For the text-containing cell, return its midpoint in [x, y] coordinate format. 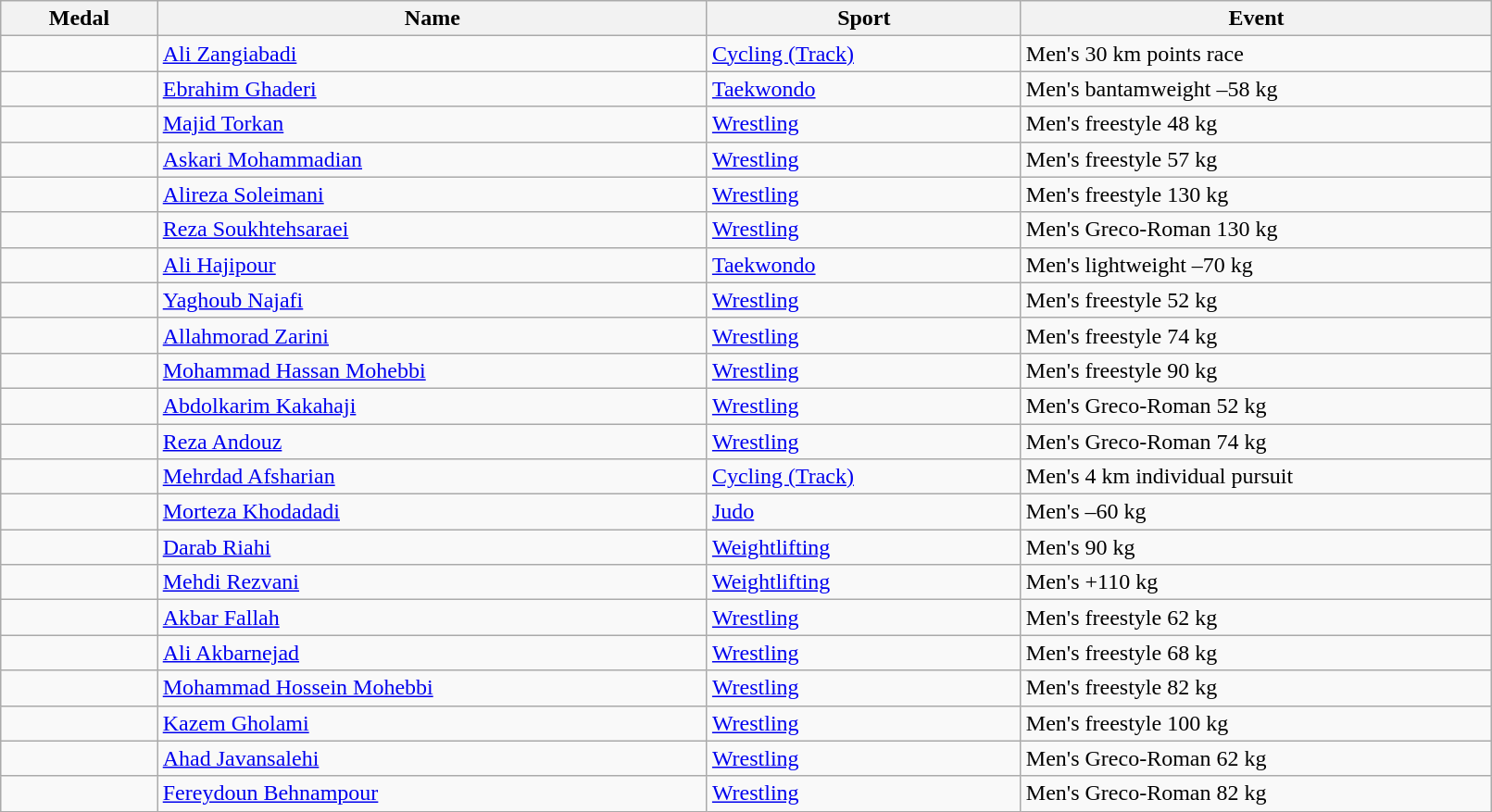
Alireza Soleimani [432, 194]
Ahad Javansalehi [432, 758]
Men's Greco-Roman 130 kg [1256, 230]
Men's freestyle 48 kg [1256, 124]
Ali Zangiabadi [432, 54]
Men's freestyle 90 kg [1256, 370]
Men's 30 km points race [1256, 54]
Ebrahim Ghaderi [432, 89]
Darab Riahi [432, 547]
Mohammad Hossein Mohebbi [432, 688]
Men's +110 kg [1256, 582]
Fereydoun Behnampour [432, 793]
Majid Torkan [432, 124]
Judo [863, 512]
Askari Mohammadian [432, 159]
Men's freestyle 57 kg [1256, 159]
Men's 90 kg [1256, 547]
Abdolkarim Kakahaji [432, 406]
Men's Greco-Roman 52 kg [1256, 406]
Men's freestyle 74 kg [1256, 335]
Men's 4 km individual pursuit [1256, 477]
Men's Greco-Roman 74 kg [1256, 442]
Yaghoub Najafi [432, 300]
Men's –60 kg [1256, 512]
Men's Greco-Roman 82 kg [1256, 793]
Kazem Gholami [432, 723]
Men's lightweight –70 kg [1256, 265]
Morteza Khodadadi [432, 512]
Reza Soukhtehsaraei [432, 230]
Event [1256, 19]
Men's freestyle 130 kg [1256, 194]
Sport [863, 19]
Ali Hajipour [432, 265]
Name [432, 19]
Ali Akbarnejad [432, 653]
Men's freestyle 82 kg [1256, 688]
Mehdi Rezvani [432, 582]
Reza Andouz [432, 442]
Allahmorad Zarini [432, 335]
Men's bantamweight –58 kg [1256, 89]
Medal [80, 19]
Men's Greco-Roman 62 kg [1256, 758]
Men's freestyle 52 kg [1256, 300]
Men's freestyle 62 kg [1256, 618]
Mohammad Hassan Mohebbi [432, 370]
Akbar Fallah [432, 618]
Men's freestyle 100 kg [1256, 723]
Men's freestyle 68 kg [1256, 653]
Mehrdad Afsharian [432, 477]
